Scan for the cell matching the given text and deliver its [X, Y] coordinate at center. 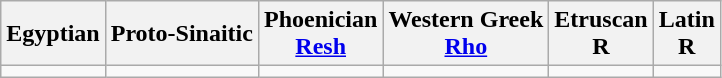
PhoenicianResh [320, 34]
LatinR [686, 34]
EtruscanR [601, 34]
Proto-Sinaitic [182, 34]
Western GreekRho [466, 34]
Egyptian [53, 34]
